Capture the cell that displays the provided text and extract its (x, y) central coordinate. 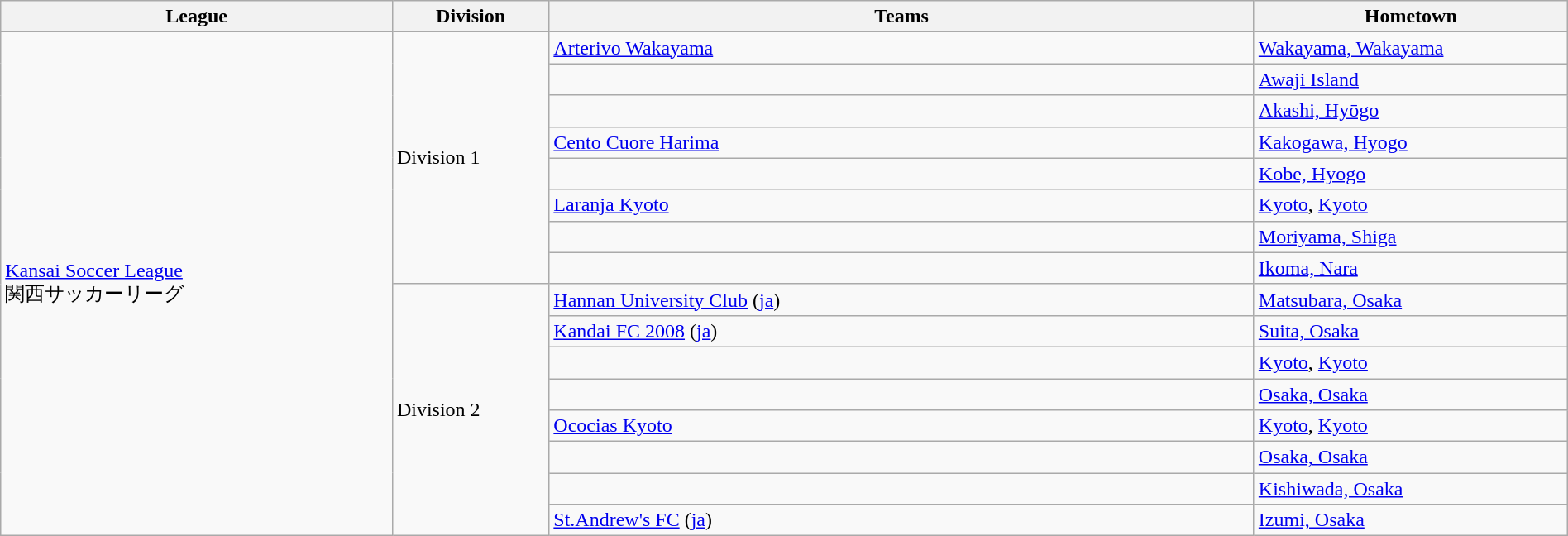
Wakayama, Wakayama (1411, 48)
Cento Cuore Harima (901, 142)
Ikoma, Nara (1411, 268)
Kakogawa, Hyogo (1411, 142)
Hannan University Club (ja) (901, 299)
Ococias Kyoto (901, 426)
Division 2 (470, 409)
Division 1 (470, 158)
League (197, 17)
Izumi, Osaka (1411, 520)
Moriyama, Shiga (1411, 237)
Awaji Island (1411, 79)
Laranja Kyoto (901, 205)
Matsubara, Osaka (1411, 299)
Akashi, Hyōgo (1411, 111)
Arterivo Wakayama (901, 48)
Teams (901, 17)
Kandai FC 2008 (ja) (901, 331)
Division (470, 17)
Kansai Soccer League関西サッカーリーグ (197, 285)
Kobe, Hyogo (1411, 174)
Hometown (1411, 17)
Kishiwada, Osaka (1411, 489)
St.Andrew's FC (ja) (901, 520)
Suita, Osaka (1411, 331)
